Detect which cell encompasses the target text, then output its [x, y] center coordinate. 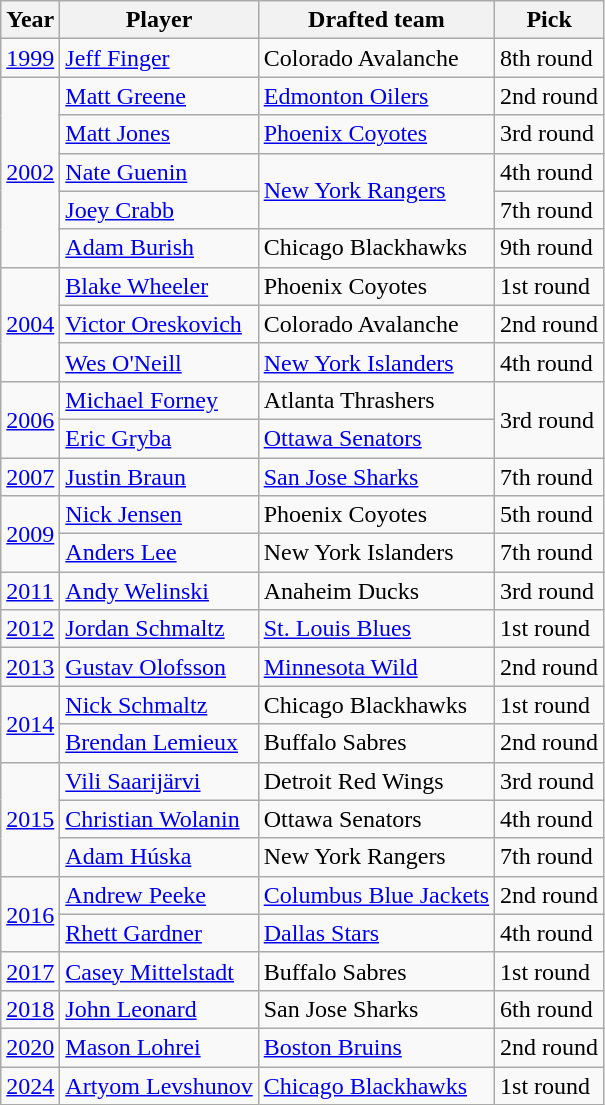
2006 [30, 419]
St. Louis Blues [376, 629]
Edmonton Oilers [376, 96]
Adam Burish [159, 248]
2002 [30, 172]
2015 [30, 819]
5th round [550, 515]
2018 [30, 1009]
2007 [30, 477]
Victor Oreskovich [159, 324]
2011 [30, 591]
Columbus Blue Jackets [376, 895]
2020 [30, 1047]
Drafted team [376, 20]
Year [30, 20]
2017 [30, 971]
2016 [30, 914]
Andy Welinski [159, 591]
1999 [30, 58]
2013 [30, 667]
Adam Húska [159, 857]
John Leonard [159, 1009]
Pick [550, 20]
Player [159, 20]
Artyom Levshunov [159, 1085]
Michael Forney [159, 400]
9th round [550, 248]
Jordan Schmaltz [159, 629]
Rhett Gardner [159, 933]
Nick Schmaltz [159, 705]
Matt Jones [159, 134]
Jeff Finger [159, 58]
Christian Wolanin [159, 819]
Andrew Peeke [159, 895]
Anaheim Ducks [376, 591]
Nate Guenin [159, 172]
Blake Wheeler [159, 286]
Joey Crabb [159, 210]
6th round [550, 1009]
Detroit Red Wings [376, 781]
Eric Gryba [159, 438]
2014 [30, 724]
Gustav Olofsson [159, 667]
Boston Bruins [376, 1047]
Brendan Lemieux [159, 743]
Anders Lee [159, 553]
2004 [30, 324]
2009 [30, 534]
Dallas Stars [376, 933]
2012 [30, 629]
8th round [550, 58]
2024 [30, 1085]
Wes O'Neill [159, 362]
Mason Lohrei [159, 1047]
Justin Braun [159, 477]
Atlanta Thrashers [376, 400]
Nick Jensen [159, 515]
Matt Greene [159, 96]
Casey Mittelstadt [159, 971]
Vili Saarijärvi [159, 781]
Minnesota Wild [376, 667]
